Scan for the cell matching the given text and deliver its (X, Y) coordinate at center. 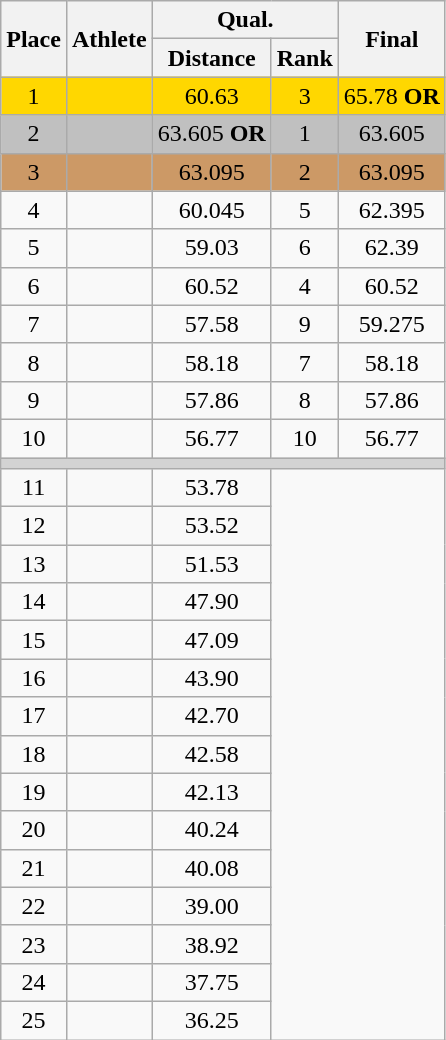
21 (34, 868)
25 (34, 1020)
63.605 OR (212, 134)
63.605 (392, 134)
40.08 (212, 868)
60.045 (212, 210)
14 (34, 602)
40.24 (212, 830)
24 (34, 982)
Rank (304, 58)
23 (34, 944)
13 (34, 564)
19 (34, 792)
42.13 (212, 792)
42.58 (212, 754)
42.70 (212, 716)
59.03 (212, 248)
11 (34, 488)
38.92 (212, 944)
36.25 (212, 1020)
53.52 (212, 526)
53.78 (212, 488)
57.58 (212, 324)
12 (34, 526)
47.09 (212, 640)
62.39 (392, 248)
Qual. (245, 20)
Final (392, 39)
15 (34, 640)
51.53 (212, 564)
Distance (212, 58)
Place (34, 39)
39.00 (212, 906)
60.63 (212, 96)
47.90 (212, 602)
18 (34, 754)
43.90 (212, 678)
65.78 OR (392, 96)
20 (34, 830)
62.395 (392, 210)
22 (34, 906)
Athlete (109, 39)
37.75 (212, 982)
16 (34, 678)
59.275 (392, 324)
17 (34, 716)
